Pinpoint the cell where the given text exists, returning its (X, Y) midpoint coordinate. 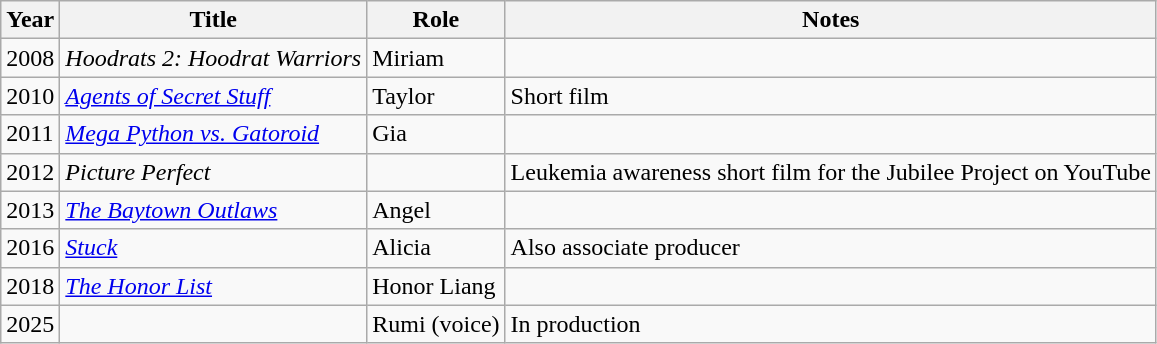
2010 (30, 96)
In production (830, 324)
Hoodrats 2: Hoodrat Warriors (214, 58)
Angel (436, 210)
Stuck (214, 248)
Also associate producer (830, 248)
2016 (30, 248)
Rumi (voice) (436, 324)
Title (214, 20)
Agents of Secret Stuff (214, 96)
Gia (436, 134)
Picture Perfect (214, 172)
2018 (30, 286)
Notes (830, 20)
Honor Liang (436, 286)
2012 (30, 172)
Taylor (436, 96)
Alicia (436, 248)
Short film (830, 96)
2011 (30, 134)
Year (30, 20)
Role (436, 20)
The Honor List (214, 286)
2025 (30, 324)
2013 (30, 210)
Miriam (436, 58)
2008 (30, 58)
Leukemia awareness short film for the Jubilee Project on YouTube (830, 172)
Mega Python vs. Gatoroid (214, 134)
The Baytown Outlaws (214, 210)
